Scan for the cell matching the given text and deliver its [X, Y] coordinate at center. 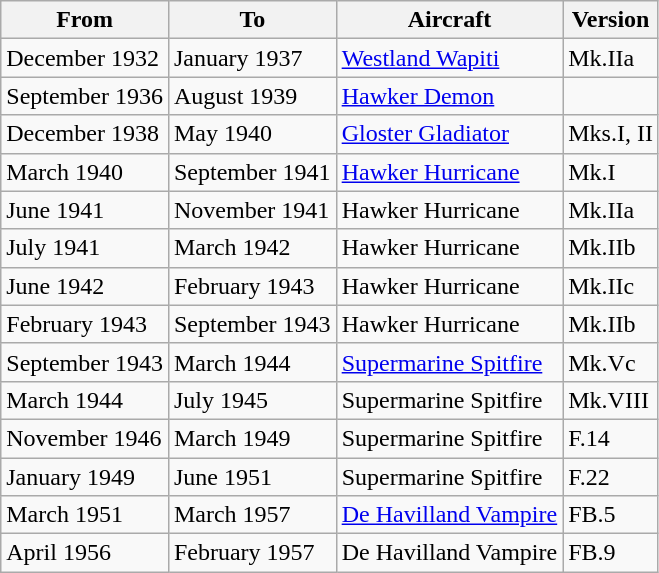
FB.5 [611, 515]
September 1936 [85, 96]
March 1957 [252, 515]
September 1941 [252, 172]
To [252, 20]
August 1939 [252, 96]
March 1949 [252, 438]
March 1942 [252, 248]
January 1937 [252, 58]
From [85, 20]
Hawker Demon [450, 96]
Mk.VIII [611, 400]
April 1956 [85, 553]
May 1940 [252, 134]
Mks.I, II [611, 134]
December 1938 [85, 134]
Aircraft [450, 20]
Mk.IIc [611, 286]
March 1951 [85, 515]
Version [611, 20]
Mk.Vc [611, 362]
March 1940 [85, 172]
F.22 [611, 477]
July 1945 [252, 400]
November 1941 [252, 210]
FB.9 [611, 553]
February 1957 [252, 553]
F.14 [611, 438]
June 1951 [252, 477]
Mk.I [611, 172]
June 1942 [85, 286]
Gloster Gladiator [450, 134]
July 1941 [85, 248]
January 1949 [85, 477]
June 1941 [85, 210]
Westland Wapiti [450, 58]
December 1932 [85, 58]
November 1946 [85, 438]
